Identify which cell holds the provided text, then report its (x, y) central coordinate. 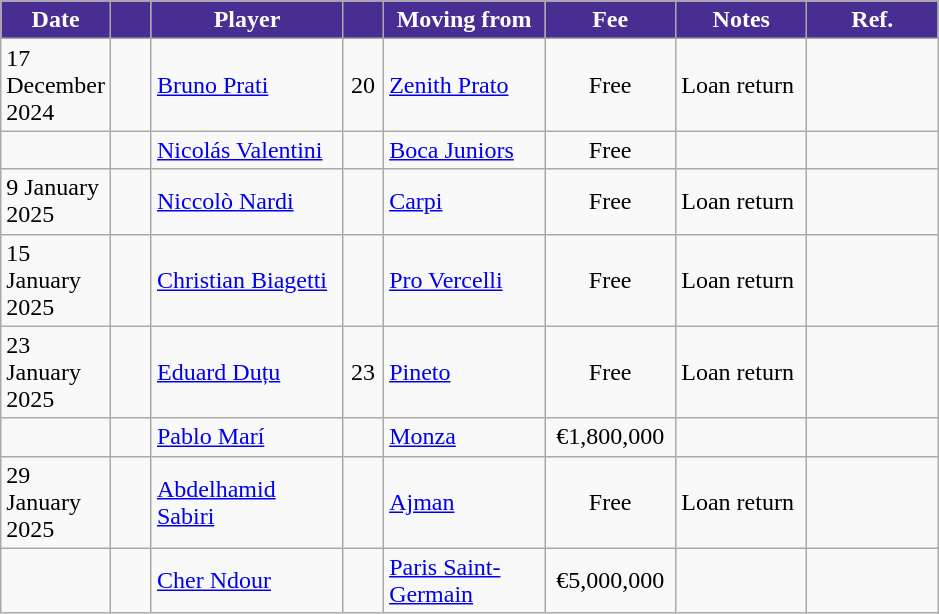
Date (56, 20)
€1,800,000 (610, 437)
Notes (742, 20)
23 January 2025 (56, 372)
Nicolás Valentini (246, 150)
Ref. (872, 20)
Boca Juniors (464, 150)
Eduard Duțu (246, 372)
Abdelhamid Sabiri (246, 502)
Christian Biagetti (246, 280)
Niccolò Nardi (246, 202)
Bruno Prati (246, 85)
29 January 2025 (56, 502)
20 (364, 85)
15 January 2025 (56, 280)
Zenith Prato (464, 85)
Fee (610, 20)
Carpi (464, 202)
9 January 2025 (56, 202)
Player (246, 20)
€5,000,000 (610, 580)
Pablo Marí (246, 437)
23 (364, 372)
Paris Saint-Germain (464, 580)
Cher Ndour (246, 580)
17 December 2024 (56, 85)
Pineto (464, 372)
Pro Vercelli (464, 280)
Monza (464, 437)
Ajman (464, 502)
Moving from (464, 20)
